Extract the [x, y] coordinate from the center of the cell holding the provided text.  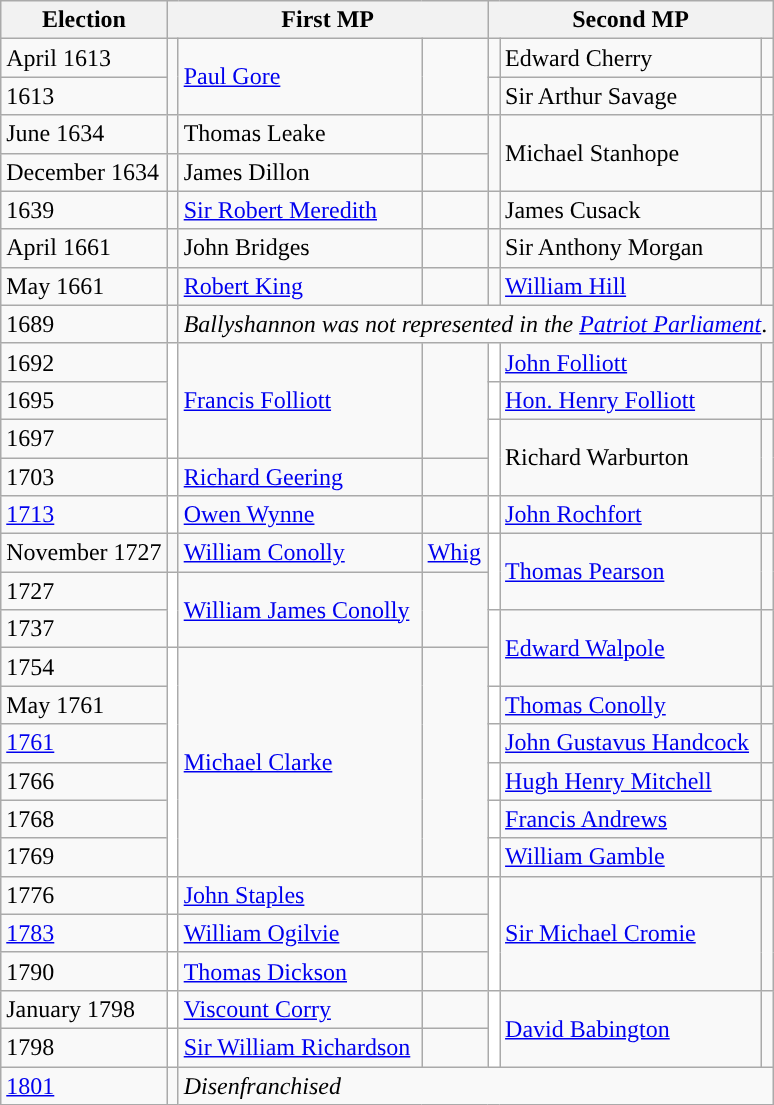
1713 [84, 515]
1801 [84, 1085]
Viscount Corry [300, 1009]
1695 [84, 400]
Hon. Henry Folliott [631, 400]
1768 [84, 819]
1613 [84, 96]
Sir Anthony Morgan [631, 248]
William James Conolly [300, 610]
John Folliott [631, 362]
James Dillon [300, 172]
1697 [84, 438]
April 1613 [84, 58]
Edward Cherry [631, 58]
Election [84, 20]
Francis Andrews [631, 819]
1783 [84, 933]
William Ogilvie [300, 933]
1769 [84, 857]
May 1661 [84, 286]
Richard Warburton [631, 457]
Francis Folliott [300, 400]
James Cusack [631, 210]
1639 [84, 210]
David Babington [631, 1028]
December 1634 [84, 172]
John Gustavus Handcock [631, 743]
1689 [84, 324]
1761 [84, 743]
January 1798 [84, 1009]
1776 [84, 895]
William Hill [631, 286]
Ballyshannon was not represented in the Patriot Parliament. [476, 324]
Sir Robert Meredith [300, 210]
Hugh Henry Mitchell [631, 781]
John Staples [300, 895]
1692 [84, 362]
Thomas Pearson [631, 572]
November 1727 [84, 553]
Owen Wynne [300, 515]
1754 [84, 667]
June 1634 [84, 134]
Michael Stanhope [631, 153]
Michael Clarke [300, 762]
Richard Geering [300, 477]
Robert King [300, 286]
Sir William Richardson [300, 1047]
Edward Walpole [631, 648]
1703 [84, 477]
First MP [328, 20]
Whig [455, 553]
May 1761 [84, 705]
Thomas Dickson [300, 971]
William Gamble [631, 857]
William Conolly [300, 553]
1727 [84, 591]
1737 [84, 629]
John Rochfort [631, 515]
Thomas Leake [300, 134]
Sir Michael Cromie [631, 933]
Paul Gore [300, 77]
1798 [84, 1047]
Sir Arthur Savage [631, 96]
Thomas Conolly [631, 705]
Second MP [630, 20]
1790 [84, 971]
1766 [84, 781]
April 1661 [84, 248]
Disenfranchised [476, 1085]
John Bridges [300, 248]
